Locate the cell with the specified text and output its [x, y] center coordinate. 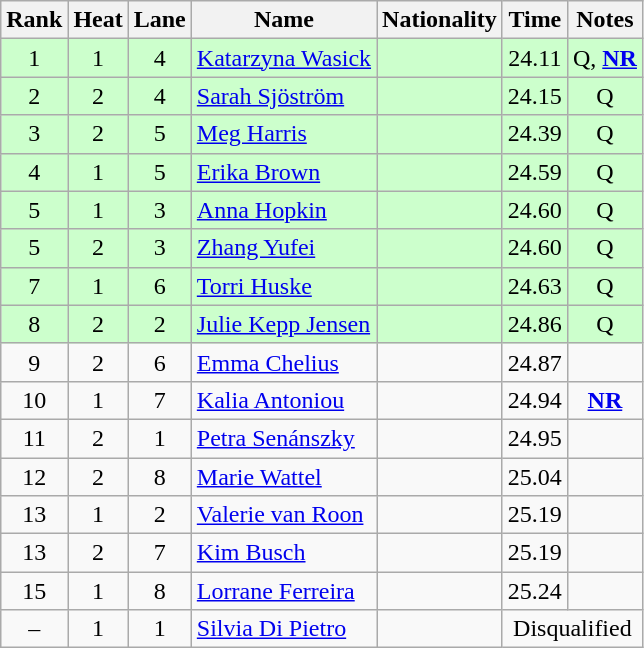
Erika Brown [284, 172]
Name [284, 20]
Lorrane Ferreira [284, 591]
25.04 [534, 477]
Katarzyna Wasick [284, 58]
Time [534, 20]
– [34, 629]
Nationality [440, 20]
Zhang Yufei [284, 248]
Kim Busch [284, 553]
Sarah Sjöström [284, 96]
Heat [98, 20]
Meg Harris [284, 134]
Petra Senánszky [284, 438]
24.39 [534, 134]
Valerie van Roon [284, 515]
Disqualified [572, 629]
Rank [34, 20]
Kalia Antoniou [284, 400]
24.87 [534, 362]
24.11 [534, 58]
Emma Chelius [284, 362]
24.86 [534, 324]
25.24 [534, 591]
Torri Huske [284, 286]
15 [34, 591]
Lane [160, 20]
9 [34, 362]
Notes [604, 20]
Q, NR [604, 58]
10 [34, 400]
24.95 [534, 438]
Julie Kepp Jensen [284, 324]
11 [34, 438]
12 [34, 477]
NR [604, 400]
24.15 [534, 96]
Anna Hopkin [284, 210]
24.94 [534, 400]
Marie Wattel [284, 477]
24.59 [534, 172]
24.63 [534, 286]
Silvia Di Pietro [284, 629]
